Provide the (X, Y) coordinate of the cell's center where the given text is located.  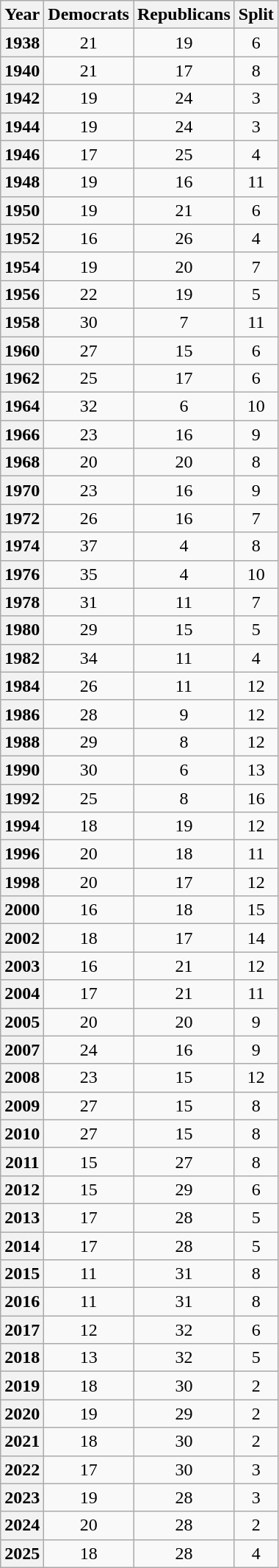
22 (89, 294)
Democrats (89, 15)
2025 (22, 1553)
1940 (22, 71)
2000 (22, 910)
1976 (22, 574)
1946 (22, 154)
1944 (22, 126)
14 (256, 938)
2023 (22, 1497)
2018 (22, 1358)
1984 (22, 686)
2017 (22, 1330)
1998 (22, 882)
2007 (22, 1050)
1958 (22, 322)
1954 (22, 266)
1942 (22, 99)
2005 (22, 1022)
2003 (22, 966)
1996 (22, 854)
1962 (22, 379)
2019 (22, 1386)
1952 (22, 238)
2024 (22, 1525)
1950 (22, 210)
1974 (22, 546)
1994 (22, 826)
2009 (22, 1106)
2013 (22, 1217)
2020 (22, 1414)
1972 (22, 518)
2012 (22, 1189)
1982 (22, 658)
1960 (22, 351)
1988 (22, 742)
1964 (22, 407)
1966 (22, 434)
Split (256, 15)
35 (89, 574)
1968 (22, 462)
1970 (22, 490)
1978 (22, 602)
2004 (22, 994)
1986 (22, 714)
1956 (22, 294)
34 (89, 658)
2014 (22, 1246)
2016 (22, 1302)
2002 (22, 938)
2022 (22, 1469)
2010 (22, 1134)
1948 (22, 182)
1990 (22, 770)
1992 (22, 798)
Year (22, 15)
37 (89, 546)
2011 (22, 1161)
1938 (22, 43)
1980 (22, 630)
2008 (22, 1078)
2021 (22, 1442)
2015 (22, 1274)
Republicans (184, 15)
